Return the [x, y] coordinate for the center point of the cell that contains the specified text.  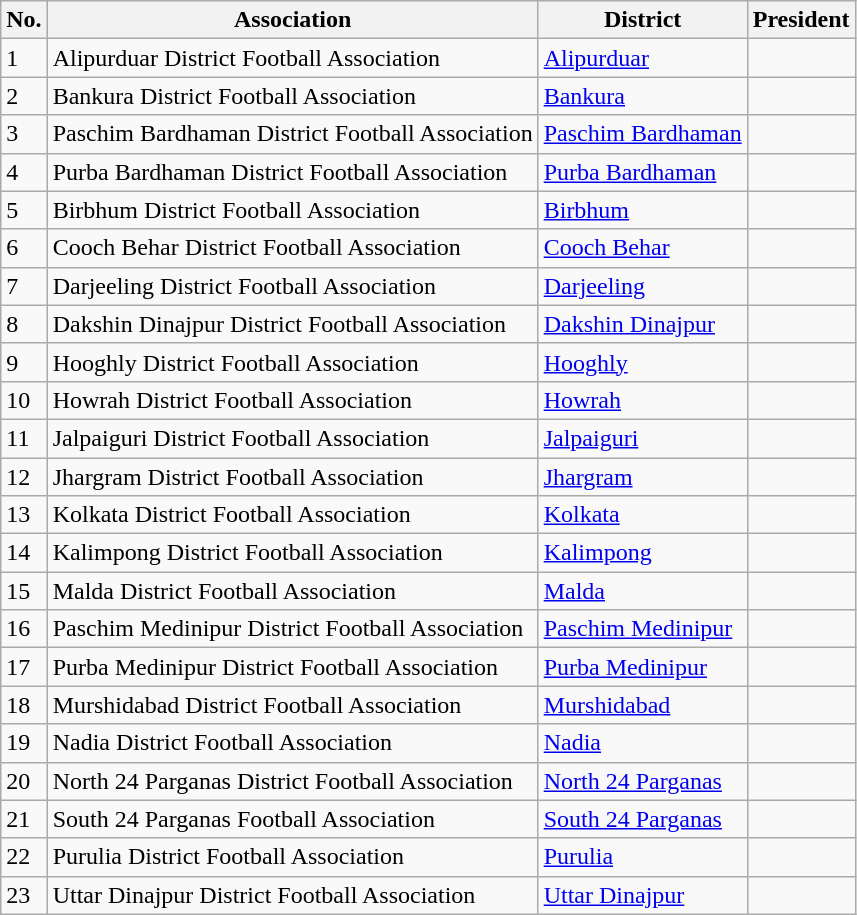
North 24 Parganas District Football Association [292, 781]
Dakshin Dinajpur District Football Association [292, 324]
Cooch Behar [642, 248]
Murshidabad District Football Association [292, 705]
Dakshin Dinajpur [642, 324]
Kolkata [642, 515]
President [801, 20]
Hooghly [642, 362]
Bankura District Football Association [292, 96]
Darjeeling District Football Association [292, 286]
Hooghly District Football Association [292, 362]
Association [292, 20]
South 24 Parganas [642, 819]
Malda [642, 591]
Birbhum District Football Association [292, 210]
Uttar Dinajpur [642, 895]
7 [24, 286]
North 24 Parganas [642, 781]
Nadia District Football Association [292, 743]
16 [24, 629]
Alipurduar District Football Association [292, 58]
10 [24, 400]
Howrah District Football Association [292, 400]
Nadia [642, 743]
15 [24, 591]
17 [24, 667]
Kalimpong District Football Association [292, 553]
4 [24, 172]
Jhargram District Football Association [292, 477]
19 [24, 743]
8 [24, 324]
Cooch Behar District Football Association [292, 248]
Jalpaiguri [642, 438]
Uttar Dinajpur District Football Association [292, 895]
21 [24, 819]
5 [24, 210]
Purba Bardhaman [642, 172]
Birbhum [642, 210]
9 [24, 362]
Bankura [642, 96]
No. [24, 20]
Paschim Medinipur District Football Association [292, 629]
Purba Bardhaman District Football Association [292, 172]
18 [24, 705]
13 [24, 515]
South 24 Parganas Football Association [292, 819]
Paschim Bardhaman [642, 134]
Purulia District Football Association [292, 857]
Purulia [642, 857]
12 [24, 477]
Alipurduar [642, 58]
Purba Medinipur [642, 667]
Paschim Medinipur [642, 629]
Darjeeling [642, 286]
District [642, 20]
Kalimpong [642, 553]
Murshidabad [642, 705]
3 [24, 134]
Purba Medinipur District Football Association [292, 667]
2 [24, 96]
Jhargram [642, 477]
Jalpaiguri District Football Association [292, 438]
Paschim Bardhaman District Football Association [292, 134]
22 [24, 857]
14 [24, 553]
23 [24, 895]
1 [24, 58]
Malda District Football Association [292, 591]
Howrah [642, 400]
6 [24, 248]
20 [24, 781]
11 [24, 438]
Kolkata District Football Association [292, 515]
